Determine the [x, y] coordinate at the center of the cell enclosing the given text.  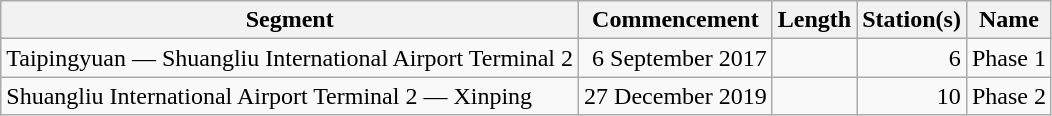
Taipingyuan — Shuangliu International Airport Terminal 2 [290, 58]
27 December 2019 [676, 96]
10 [912, 96]
Name [1008, 20]
Length [814, 20]
6 September 2017 [676, 58]
Phase 1 [1008, 58]
Shuangliu International Airport Terminal 2 — Xinping [290, 96]
Segment [290, 20]
Commencement [676, 20]
Station(s) [912, 20]
6 [912, 58]
Phase 2 [1008, 96]
